Provide the [X, Y] coordinate of the cell's center where the given text is located.  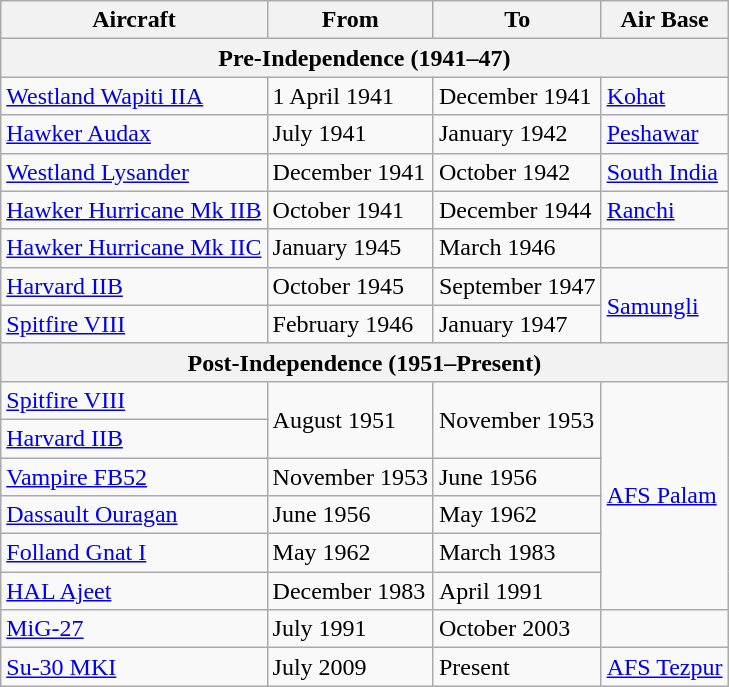
Pre-Independence (1941–47) [364, 58]
Westland Wapiti IIA [134, 96]
Peshawar [664, 134]
AFS Tezpur [664, 667]
Su-30 MKI [134, 667]
January 1945 [350, 248]
Westland Lysander [134, 172]
March 1946 [517, 248]
July 2009 [350, 667]
Folland Gnat I [134, 553]
Vampire FB52 [134, 477]
December 1983 [350, 591]
AFS Palam [664, 495]
April 1991 [517, 591]
January 1942 [517, 134]
January 1947 [517, 324]
August 1951 [350, 419]
February 1946 [350, 324]
October 1942 [517, 172]
October 1941 [350, 210]
Ranchi [664, 210]
October 2003 [517, 629]
Dassault Ouragan [134, 515]
South India [664, 172]
1 April 1941 [350, 96]
Hawker Hurricane Mk IIC [134, 248]
March 1983 [517, 553]
From [350, 20]
Present [517, 667]
Air Base [664, 20]
MiG-27 [134, 629]
Hawker Hurricane Mk IIB [134, 210]
July 1991 [350, 629]
September 1947 [517, 286]
Kohat [664, 96]
December 1944 [517, 210]
Post-Independence (1951–Present) [364, 362]
Aircraft [134, 20]
Hawker Audax [134, 134]
July 1941 [350, 134]
October 1945 [350, 286]
HAL Ajeet [134, 591]
To [517, 20]
Samungli [664, 305]
